Find where the given text appears and provide that cell's center as [X, Y] coordinate. 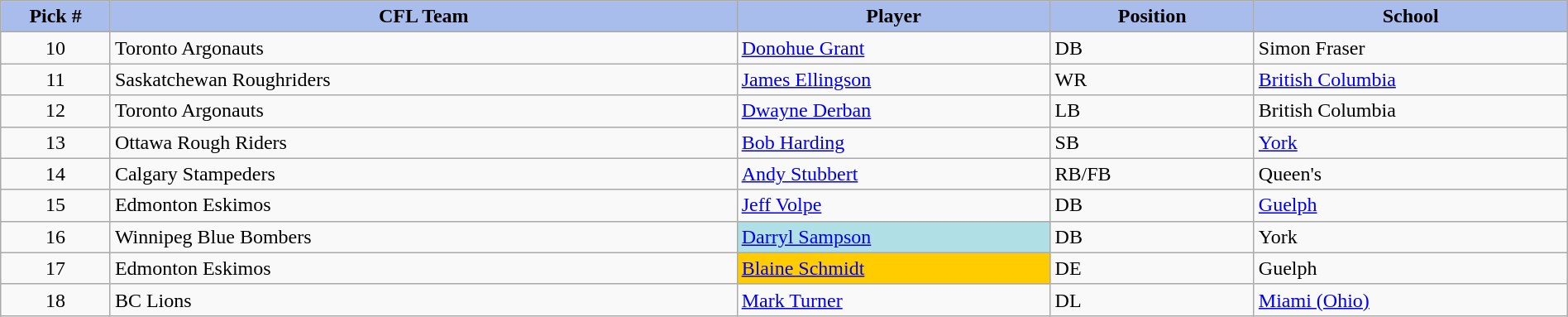
Mark Turner [893, 300]
Player [893, 17]
RB/FB [1152, 174]
DE [1152, 268]
LB [1152, 111]
Darryl Sampson [893, 237]
15 [56, 205]
10 [56, 48]
Saskatchewan Roughriders [423, 79]
Miami (Ohio) [1411, 300]
Blaine Schmidt [893, 268]
Ottawa Rough Riders [423, 142]
SB [1152, 142]
Donohue Grant [893, 48]
Andy Stubbert [893, 174]
James Ellingson [893, 79]
Winnipeg Blue Bombers [423, 237]
School [1411, 17]
12 [56, 111]
Dwayne Derban [893, 111]
Simon Fraser [1411, 48]
13 [56, 142]
Pick # [56, 17]
Bob Harding [893, 142]
Jeff Volpe [893, 205]
17 [56, 268]
WR [1152, 79]
Queen's [1411, 174]
BC Lions [423, 300]
CFL Team [423, 17]
18 [56, 300]
Position [1152, 17]
DL [1152, 300]
Calgary Stampeders [423, 174]
14 [56, 174]
16 [56, 237]
11 [56, 79]
